Identify which cell holds the provided text, then report its (x, y) central coordinate. 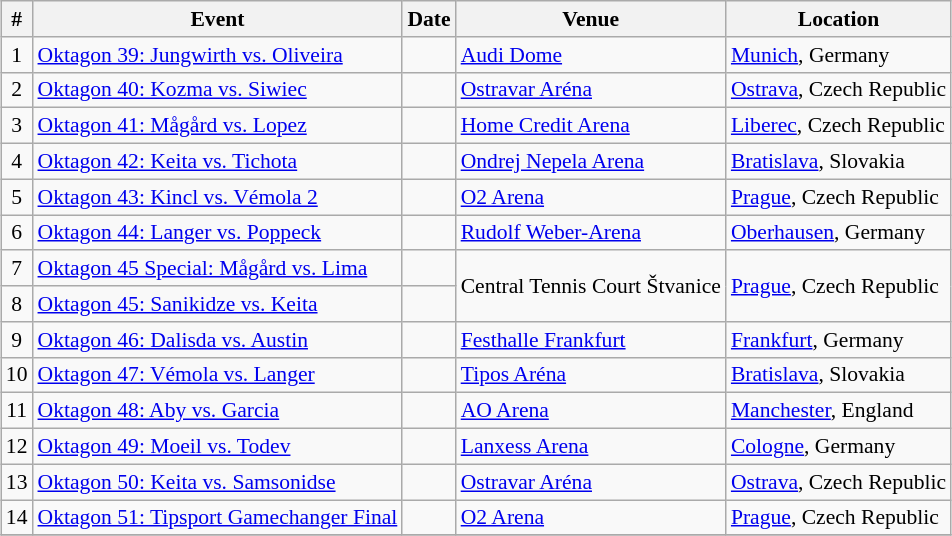
Central Tennis Court Štvanice (591, 286)
6 (17, 233)
5 (17, 197)
Lanxess Arena (591, 447)
Event (217, 19)
Oktagon 44: Langer vs. Poppeck (217, 233)
Oktagon 39: Jungwirth vs. Oliveira (217, 55)
8 (17, 304)
Rudolf Weber-Arena (591, 233)
12 (17, 447)
Manchester, England (838, 411)
1 (17, 55)
Festhalle Frankfurt (591, 340)
Home Credit Arena (591, 126)
Location (838, 19)
# (17, 19)
3 (17, 126)
Oktagon 48: Aby vs. Garcia (217, 411)
Venue (591, 19)
14 (17, 518)
9 (17, 340)
Oktagon 40: Kozma vs. Siwiec (217, 90)
Ondrej Nepela Arena (591, 162)
Oktagon 50: Keita vs. Samsonidse (217, 482)
AO Arena (591, 411)
2 (17, 90)
Oktagon 51: Tipsport Gamechanger Final (217, 518)
Oberhausen, Germany (838, 233)
Munich, Germany (838, 55)
Oktagon 42: Keita vs. Tichota (217, 162)
Oktagon 49: Moeil vs. Todev (217, 447)
Oktagon 43: Kincl vs. Vémola 2 (217, 197)
Tipos Aréna (591, 375)
Audi Dome (591, 55)
13 (17, 482)
Cologne, Germany (838, 447)
Frankfurt, Germany (838, 340)
Oktagon 41: Mågård vs. Lopez (217, 126)
Date (428, 19)
7 (17, 269)
Oktagon 46: Dalisda vs. Austin (217, 340)
Liberec, Czech Republic (838, 126)
4 (17, 162)
11 (17, 411)
10 (17, 375)
Oktagon 45 Special: Mågård vs. Lima (217, 269)
Oktagon 47: Vémola vs. Langer (217, 375)
Oktagon 45: Sanikidze vs. Keita (217, 304)
